From the cell containing the given text, extract its center point as (X, Y) coordinate. 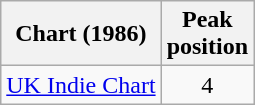
4 (207, 85)
UK Indie Chart (81, 85)
Peakposition (207, 34)
Chart (1986) (81, 34)
